Provide the [x, y] coordinate of the cell's center where the given text is located.  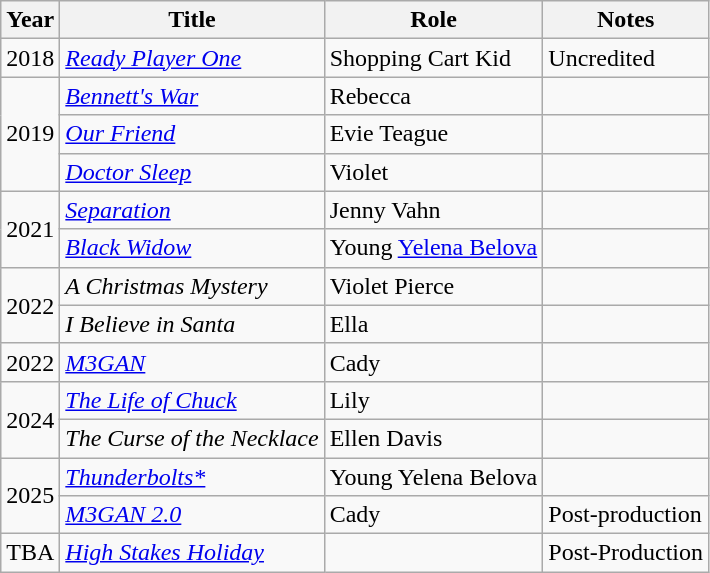
Violet [434, 172]
Year [30, 20]
Separation [192, 210]
Jenny Vahn [434, 210]
Ellen Davis [434, 438]
Uncredited [626, 58]
2018 [30, 58]
Bennett's War [192, 96]
Post-Production [626, 553]
Shopping Cart Kid [434, 58]
Thunderbolts* [192, 477]
M3GAN [192, 362]
The Life of Chuck [192, 400]
Doctor Sleep [192, 172]
Rebecca [434, 96]
Our Friend [192, 134]
M3GAN 2.0 [192, 515]
Role [434, 20]
2025 [30, 496]
2021 [30, 229]
2019 [30, 134]
Lily [434, 400]
The Curse of the Necklace [192, 438]
Ella [434, 324]
High Stakes Holiday [192, 553]
Black Widow [192, 248]
2024 [30, 419]
Ready Player One [192, 58]
TBA [30, 553]
I Believe in Santa [192, 324]
Title [192, 20]
A Christmas Mystery [192, 286]
Violet Pierce [434, 286]
Notes [626, 20]
Post-production [626, 515]
Evie Teague [434, 134]
